Locate the cell with the specified text and output its (x, y) center coordinate. 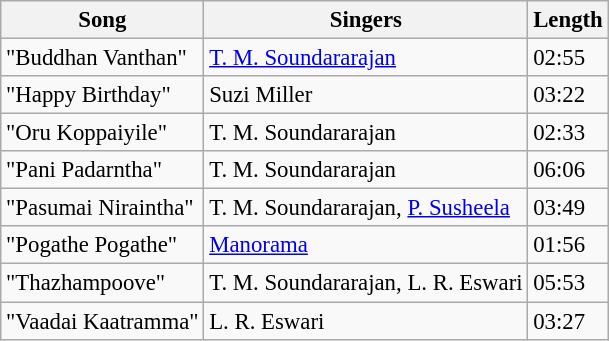
Suzi Miller (366, 95)
Manorama (366, 245)
Song (102, 20)
03:27 (568, 321)
"Buddhan Vanthan" (102, 58)
03:22 (568, 95)
02:33 (568, 133)
Singers (366, 20)
"Pogathe Pogathe" (102, 245)
"Happy Birthday" (102, 95)
T. M. Soundararajan, P. Susheela (366, 208)
"Vaadai Kaatramma" (102, 321)
02:55 (568, 58)
Length (568, 20)
"Thazhampoove" (102, 283)
05:53 (568, 283)
01:56 (568, 245)
03:49 (568, 208)
06:06 (568, 170)
"Pasumai Niraintha" (102, 208)
"Oru Koppaiyile" (102, 133)
"Pani Padarntha" (102, 170)
T. M. Soundararajan, L. R. Eswari (366, 283)
L. R. Eswari (366, 321)
